Locate the cell with the specified text and output its (X, Y) center coordinate. 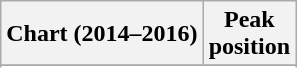
Peakposition (249, 34)
Chart (2014–2016) (102, 34)
